Pinpoint the cell where the given text exists, returning its [x, y] midpoint coordinate. 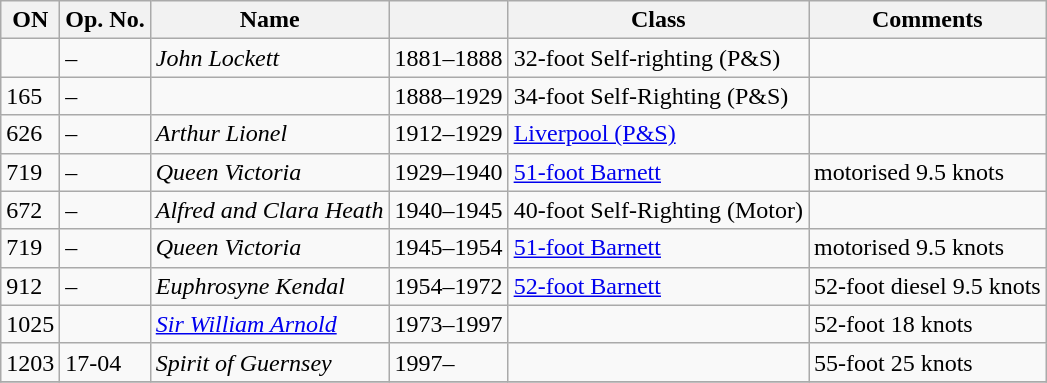
52-foot 18 knots [927, 324]
Op. No. [105, 20]
1912–1929 [448, 134]
1881–1888 [448, 58]
Spirit of Guernsey [270, 362]
17-04 [105, 362]
1940–1945 [448, 210]
40-foot Self-Righting (Motor) [658, 210]
34-foot Self-Righting (P&S) [658, 96]
55-foot 25 knots [927, 362]
672 [30, 210]
1025 [30, 324]
1945–1954 [448, 248]
1973–1997 [448, 324]
165 [30, 96]
912 [30, 286]
Euphrosyne Kendal [270, 286]
1997– [448, 362]
52-foot diesel 9.5 knots [927, 286]
52-foot Barnett [658, 286]
32-foot Self-righting (P&S) [658, 58]
Alfred and Clara Heath [270, 210]
ON [30, 20]
1203 [30, 362]
Comments [927, 20]
626 [30, 134]
1929–1940 [448, 172]
Arthur Lionel [270, 134]
John Lockett [270, 58]
Liverpool (P&S) [658, 134]
1888–1929 [448, 96]
Sir William Arnold [270, 324]
Class [658, 20]
Name [270, 20]
1954–1972 [448, 286]
